Scan for the cell matching the given text and deliver its (x, y) coordinate at center. 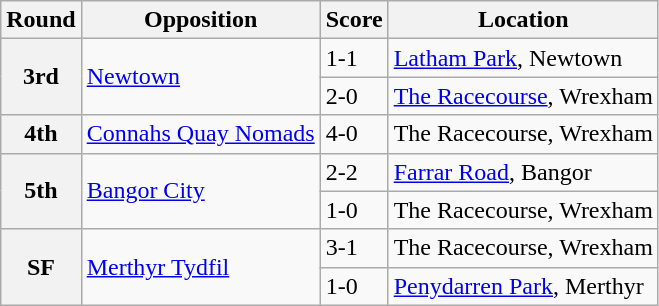
4-0 (354, 134)
Score (354, 20)
Merthyr Tydfil (200, 267)
Latham Park, Newtown (523, 58)
Round (41, 20)
Location (523, 20)
2-2 (354, 172)
Newtown (200, 77)
3rd (41, 77)
Connahs Quay Nomads (200, 134)
Bangor City (200, 191)
1-1 (354, 58)
3-1 (354, 248)
Farrar Road, Bangor (523, 172)
Penydarren Park, Merthyr (523, 286)
SF (41, 267)
2-0 (354, 96)
5th (41, 191)
4th (41, 134)
Opposition (200, 20)
